Return the (x, y) coordinate for the center point of the cell that contains the specified text.  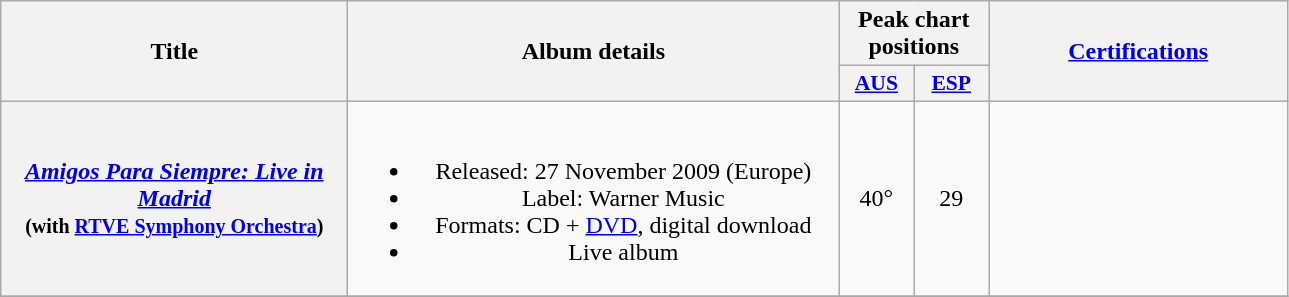
Amigos Para Siempre: Live in Madrid (with RTVE Symphony Orchestra) (174, 198)
29 (952, 198)
Title (174, 52)
Peak chart positions (914, 34)
Certifications (1138, 52)
40° (876, 198)
Album details (594, 52)
AUS (876, 84)
Released: 27 November 2009 (Europe)Label: Warner MusicFormats: CD + DVD, digital downloadLive album (594, 198)
ESP (952, 84)
